Search for the cell housing the specified text and yield its [x, y] center coordinate. 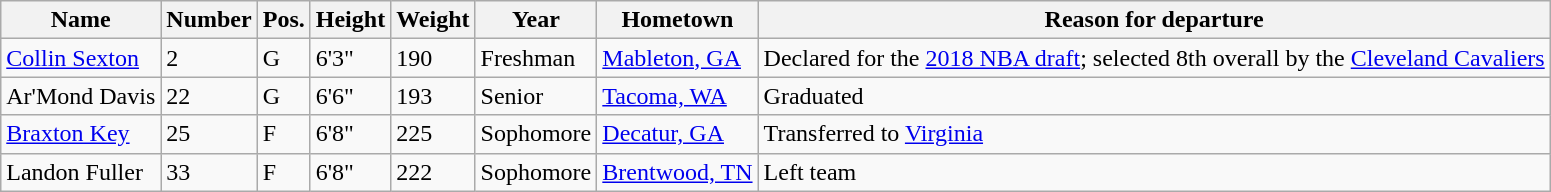
25 [209, 134]
Collin Sexton [81, 58]
2 [209, 58]
Reason for departure [1154, 20]
Year [536, 20]
Hometown [678, 20]
Left team [1154, 172]
22 [209, 96]
Height [350, 20]
Freshman [536, 58]
Graduated [1154, 96]
Mableton, GA [678, 58]
Pos. [284, 20]
Braxton Key [81, 134]
33 [209, 172]
190 [433, 58]
6'3" [350, 58]
Brentwood, TN [678, 172]
225 [433, 134]
Weight [433, 20]
Senior [536, 96]
Name [81, 20]
Ar'Mond Davis [81, 96]
Declared for the 2018 NBA draft; selected 8th overall by the Cleveland Cavaliers [1154, 58]
222 [433, 172]
193 [433, 96]
Number [209, 20]
6'6" [350, 96]
Transferred to Virginia [1154, 134]
Landon Fuller [81, 172]
Tacoma, WA [678, 96]
Decatur, GA [678, 134]
